Identify which cell holds the provided text, then report its [X, Y] central coordinate. 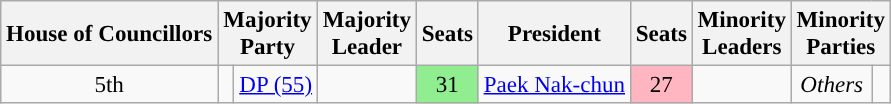
MinorityLeaders [742, 34]
27 [661, 85]
House of Councillors [110, 34]
President [554, 34]
MajorityParty [268, 34]
DP (55) [276, 85]
31 [447, 85]
Paek Nak-chun [554, 85]
MinorityParties [840, 34]
MajorityLeader [366, 34]
5th [110, 85]
Others [832, 85]
